For the text-containing cell, return its midpoint in (x, y) coordinate format. 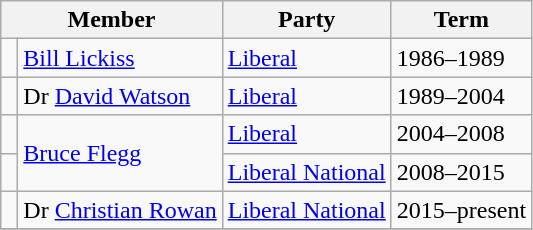
2004–2008 (461, 134)
2008–2015 (461, 172)
2015–present (461, 210)
Bill Lickiss (120, 58)
Term (461, 20)
Dr David Watson (120, 96)
Member (112, 20)
Dr Christian Rowan (120, 210)
Party (306, 20)
Bruce Flegg (120, 153)
1986–1989 (461, 58)
1989–2004 (461, 96)
